Pinpoint the cell where the given text exists, returning its [X, Y] midpoint coordinate. 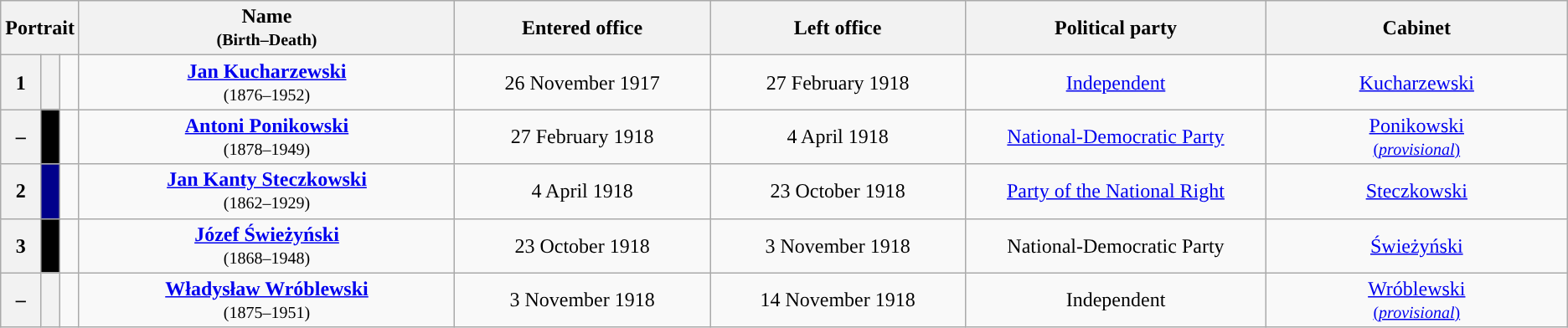
Cabinet [1416, 28]
Party of the National Right [1116, 191]
Political party [1116, 28]
14 November 1918 [838, 300]
Ponikowski(provisional) [1416, 137]
Portrait [40, 28]
Jan Kanty Steczkowski(1862–1929) [266, 191]
Name(Birth–Death) [266, 28]
Władysław Wróblewski(1875–1951) [266, 300]
Świeżyński [1416, 246]
Antoni Ponikowski(1878–1949) [266, 137]
Entered office [583, 28]
Jan Kucharzewski(1876–1952) [266, 82]
Józef Świeżyński(1868–1948) [266, 246]
1 [21, 82]
26 November 1917 [583, 82]
Kucharzewski [1416, 82]
Left office [838, 28]
2 [21, 191]
Steczkowski [1416, 191]
Wróblewski(provisional) [1416, 300]
3 [21, 246]
